Provide the (x, y) coordinate of the cell's center where the given text is located.  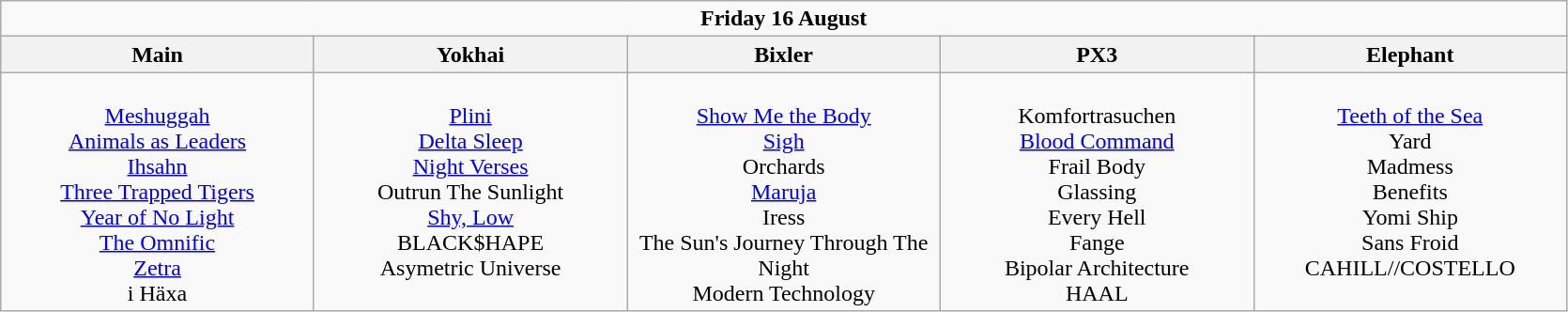
PX3 (1097, 55)
Elephant (1410, 55)
Teeth of the Sea Yard Madmess Benefits Yomi Ship Sans Froid CAHILL//COSTELLO (1410, 192)
Komfortrasuchen Blood Command Frail Body Glassing Every Hell Fange Bipolar Architecture HAAL (1097, 192)
Plini Delta Sleep Night Verses Outrun The Sunlight Shy, Low BLACK$HAPE Asymetric Universe (470, 192)
Meshuggah Animals as Leaders Ihsahn Three Trapped Tigers Year of No Light The Omnific Zetra i Häxa (158, 192)
Show Me the Body Sigh Orchards Maruja Iress The Sun's Journey Through The Night Modern Technology (784, 192)
Yokhai (470, 55)
Friday 16 August (784, 19)
Bixler (784, 55)
Main (158, 55)
